Capture the cell that displays the provided text and extract its (x, y) central coordinate. 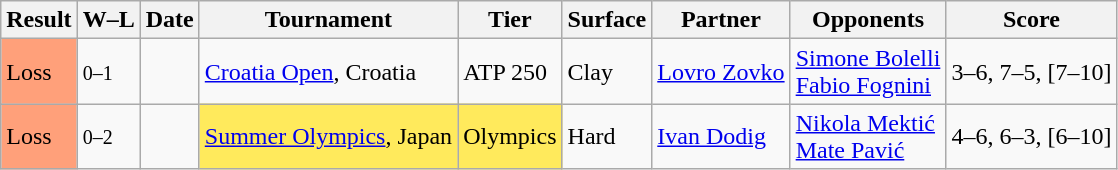
Lovro Zovko (721, 72)
ATP 250 (510, 72)
0–1 (108, 72)
Score (1032, 20)
Tournament (328, 20)
4–6, 6–3, [6–10] (1032, 136)
Ivan Dodig (721, 136)
Tier (510, 20)
0–2 (108, 136)
Clay (607, 72)
Surface (607, 20)
W–L (108, 20)
Hard (607, 136)
Summer Olympics, Japan (328, 136)
Partner (721, 20)
Date (170, 20)
3–6, 7–5, [7–10] (1032, 72)
Nikola Mektić Mate Pavić (868, 136)
Opponents (868, 20)
Olympics (510, 136)
Result (39, 20)
Simone Bolelli Fabio Fognini (868, 72)
Croatia Open, Croatia (328, 72)
